Output the (x, y) coordinate of the center of the cell containing the given text.  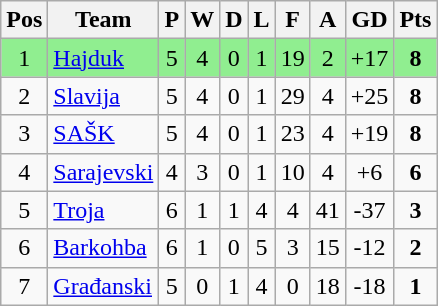
+25 (370, 96)
Team (104, 20)
GD (370, 20)
Troja (104, 210)
23 (292, 134)
-18 (370, 286)
15 (328, 248)
D (234, 20)
19 (292, 58)
-37 (370, 210)
18 (328, 286)
Sarajevski (104, 172)
+17 (370, 58)
+19 (370, 134)
L (262, 20)
7 (24, 286)
10 (292, 172)
W (202, 20)
41 (328, 210)
Građanski (104, 286)
SAŠK (104, 134)
+6 (370, 172)
29 (292, 96)
A (328, 20)
Barkohba (104, 248)
Hajduk (104, 58)
-12 (370, 248)
F (292, 20)
Slavija (104, 96)
Pts (416, 20)
Pos (24, 20)
P (172, 20)
